Determine the [x, y] coordinate at the center of the cell enclosing the given text.  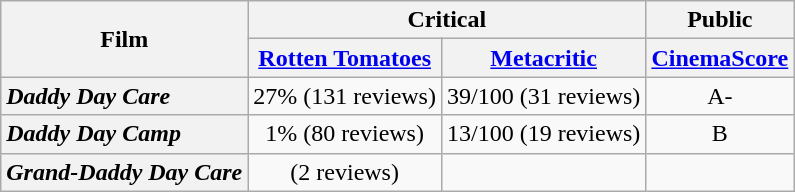
39/100 (31 reviews) [543, 96]
Rotten Tomatoes [345, 58]
13/100 (19 reviews) [543, 134]
Critical [447, 20]
CinemaScore [720, 58]
Daddy Day Care [124, 96]
(2 reviews) [345, 172]
B [720, 134]
Metacritic [543, 58]
A- [720, 96]
27% (131 reviews) [345, 96]
Daddy Day Camp [124, 134]
Film [124, 39]
Grand-Daddy Day Care [124, 172]
1% (80 reviews) [345, 134]
Public [720, 20]
